Provide the (x, y) coordinate of the cell's center where the given text is located.  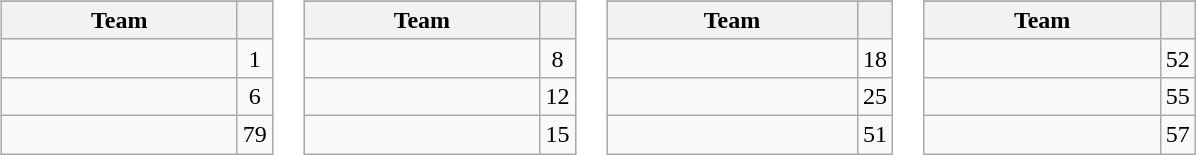
51 (876, 134)
25 (876, 96)
12 (558, 96)
6 (254, 96)
15 (558, 134)
18 (876, 58)
8 (558, 58)
57 (1178, 134)
1 (254, 58)
52 (1178, 58)
79 (254, 134)
55 (1178, 96)
